Extract the [x, y] coordinate from the center of the cell holding the provided text.  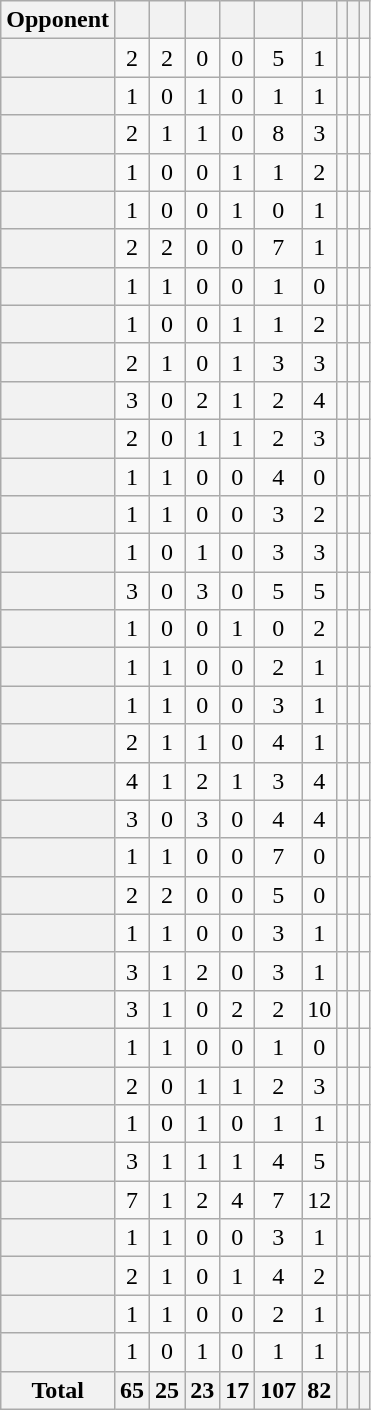
12 [320, 1200]
107 [278, 1390]
82 [320, 1390]
10 [320, 1009]
Total [58, 1390]
25 [168, 1390]
17 [238, 1390]
65 [132, 1390]
8 [278, 134]
23 [202, 1390]
Opponent [58, 20]
